From the cell containing the given text, extract its center point as [x, y] coordinate. 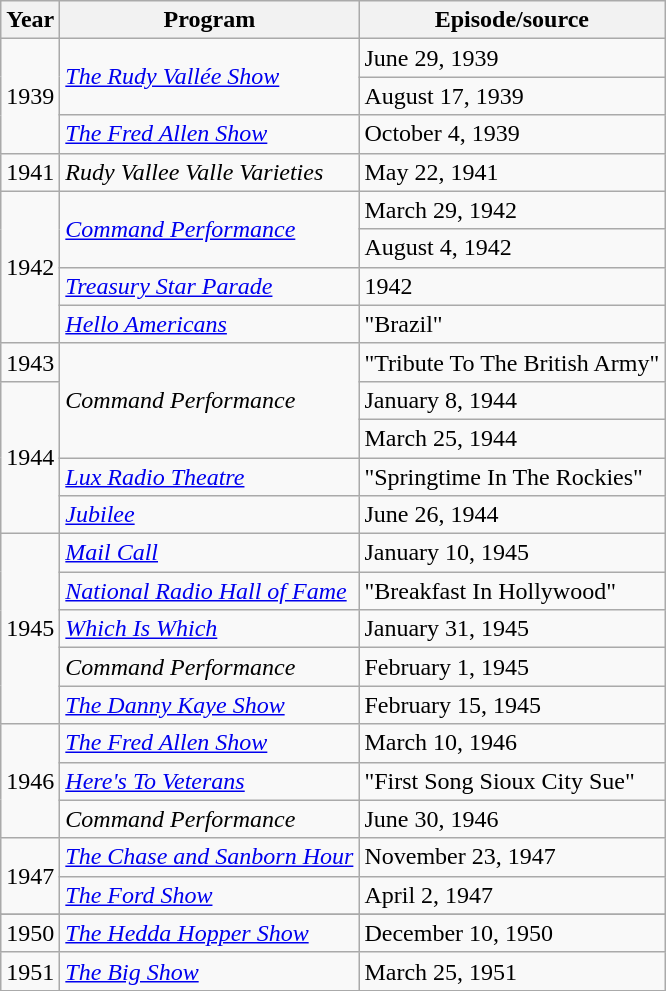
1947 [30, 876]
National Radio Hall of Fame [210, 591]
"Breakfast In Hollywood" [512, 591]
The Rudy Vallée Show [210, 77]
Jubilee [210, 515]
December 10, 1950 [512, 933]
1951 [30, 971]
March 25, 1951 [512, 971]
March 29, 1942 [512, 210]
Lux Radio Theatre [210, 477]
May 22, 1941 [512, 172]
June 29, 1939 [512, 58]
Which Is Which [210, 629]
1941 [30, 172]
Mail Call [210, 553]
June 26, 1944 [512, 515]
1939 [30, 96]
April 2, 1947 [512, 895]
Hello Americans [210, 324]
"First Song Sioux City Sue" [512, 781]
1950 [30, 933]
Episode/source [512, 20]
The Big Show [210, 971]
January 31, 1945 [512, 629]
Rudy Vallee Valle Varieties [210, 172]
August 4, 1942 [512, 248]
January 8, 1944 [512, 400]
Program [210, 20]
August 17, 1939 [512, 96]
October 4, 1939 [512, 134]
"Springtime In The Rockies" [512, 477]
The Danny Kaye Show [210, 705]
The Chase and Sanborn Hour [210, 857]
Year [30, 20]
The Ford Show [210, 895]
March 10, 1946 [512, 743]
"Tribute To The British Army" [512, 362]
June 30, 1946 [512, 819]
February 15, 1945 [512, 705]
1943 [30, 362]
"Brazil" [512, 324]
Treasury Star Parade [210, 286]
February 1, 1945 [512, 667]
Here's To Veterans [210, 781]
1946 [30, 781]
November 23, 1947 [512, 857]
January 10, 1945 [512, 553]
1945 [30, 629]
The Hedda Hopper Show [210, 933]
March 25, 1944 [512, 438]
1944 [30, 457]
